Return the [X, Y] coordinate for the center point of the cell that contains the specified text.  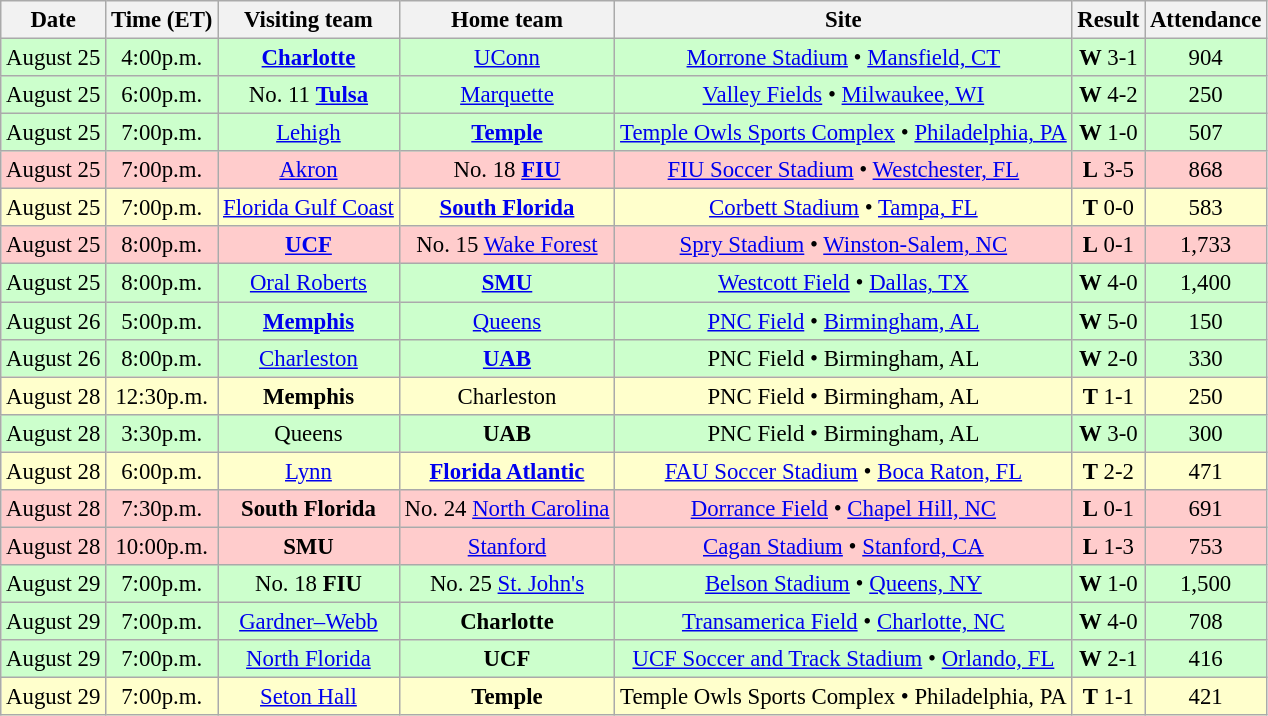
421 [1206, 697]
Result [1108, 20]
Gardner–Webb [308, 621]
691 [1206, 509]
Site [844, 20]
Morrone Stadium • Mansfield, CT [844, 58]
Valley Fields • Milwaukee, WI [844, 95]
FAU Soccer Stadium • Boca Raton, FL [844, 471]
Corbett Stadium • Tampa, FL [844, 208]
4:00p.m. [162, 58]
471 [1206, 471]
Stanford [507, 546]
Home team [507, 20]
T 0-0 [1108, 208]
Oral Roberts [308, 283]
Akron [308, 170]
507 [1206, 133]
Cagan Stadium • Stanford, CA [844, 546]
Seton Hall [308, 697]
No. 24 North Carolina [507, 509]
W 5-0 [1108, 321]
1,500 [1206, 584]
Marquette [507, 95]
Date [54, 20]
150 [1206, 321]
1,400 [1206, 283]
7:30p.m. [162, 509]
T 2-2 [1108, 471]
Westcott Field • Dallas, TX [844, 283]
W 2-1 [1108, 659]
W 2-0 [1108, 358]
868 [1206, 170]
708 [1206, 621]
No. 15 Wake Forest [507, 245]
No. 25 St. John's [507, 584]
904 [1206, 58]
Attendance [1206, 20]
FIU Soccer Stadium • Westchester, FL [844, 170]
L 1-3 [1108, 546]
W 4-2 [1108, 95]
Spry Stadium • Winston-Salem, NC [844, 245]
Transamerica Field • Charlotte, NC [844, 621]
330 [1206, 358]
UConn [507, 58]
Visiting team [308, 20]
416 [1206, 659]
Time (ET) [162, 20]
3:30p.m. [162, 433]
North Florida [308, 659]
1,733 [1206, 245]
753 [1206, 546]
W 3-1 [1108, 58]
L 3-5 [1108, 170]
Belson Stadium • Queens, NY [844, 584]
Dorrance Field • Chapel Hill, NC [844, 509]
10:00p.m. [162, 546]
No. 11 Tulsa [308, 95]
W 3-0 [1108, 433]
UCF Soccer and Track Stadium • Orlando, FL [844, 659]
Lehigh [308, 133]
Florida Gulf Coast [308, 208]
5:00p.m. [162, 321]
Florida Atlantic [507, 471]
300 [1206, 433]
583 [1206, 208]
Lynn [308, 471]
12:30p.m. [162, 396]
